Find where the given text appears and provide that cell's center as [X, Y] coordinate. 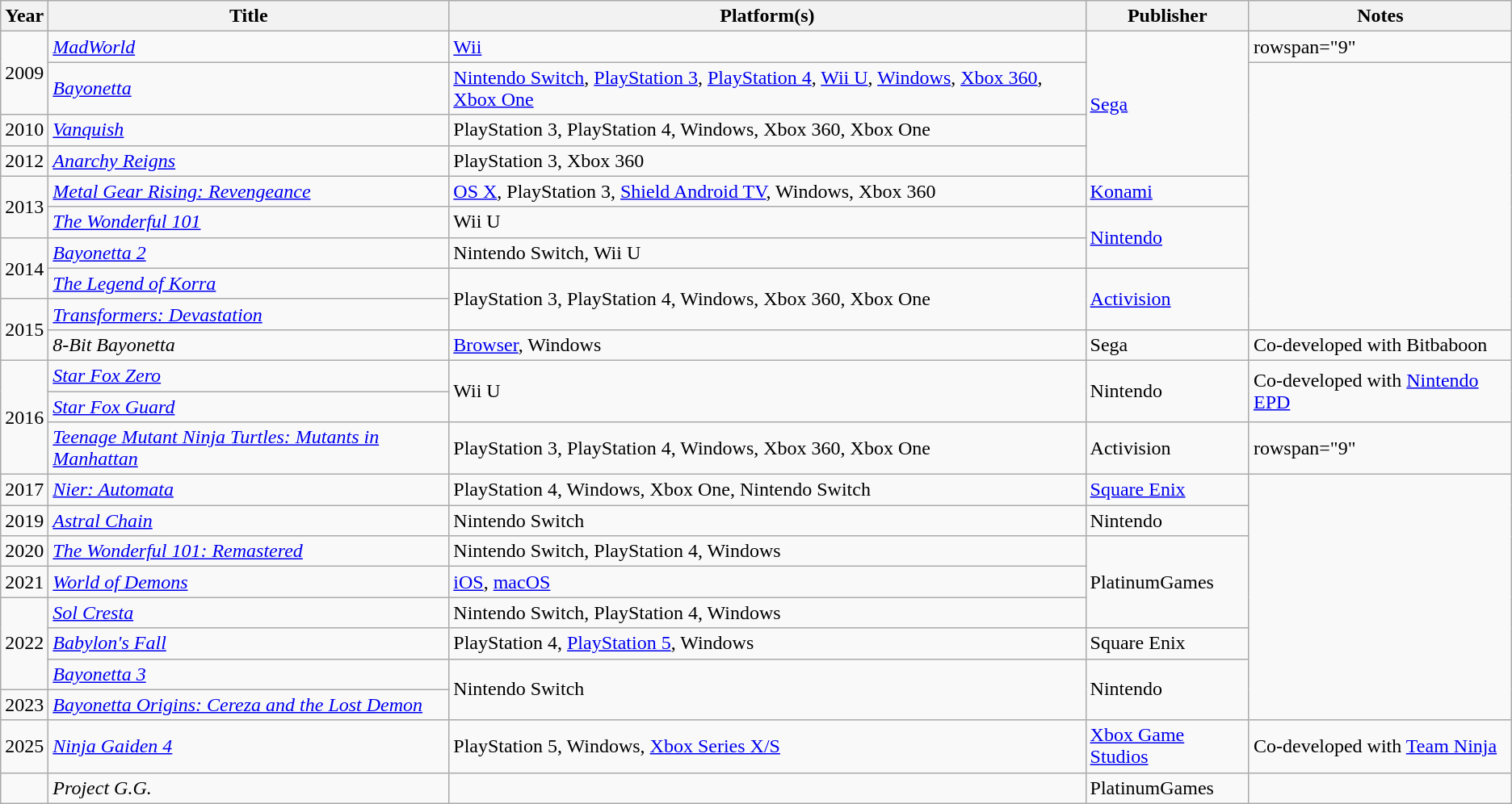
PlayStation 4, Windows, Xbox One, Nintendo Switch [767, 490]
Title [249, 16]
PlayStation 4, PlayStation 5, Windows [767, 643]
2010 [24, 130]
Co-developed with Nintendo EPD [1380, 391]
Star Fox Guard [249, 406]
Co-developed with Bitbaboon [1380, 345]
2017 [24, 490]
Star Fox Zero [249, 375]
iOS, macOS [767, 582]
Transformers: Devastation [249, 314]
Bayonetta Origins: Cereza and the Lost Demon [249, 705]
Year [24, 16]
Babylon's Fall [249, 643]
Co-developed with Team Ninja [1380, 746]
2020 [24, 551]
2009 [24, 73]
PlayStation 3, Xbox 360 [767, 161]
2014 [24, 268]
2015 [24, 329]
Publisher [1167, 16]
Nintendo Switch, PlayStation 3, PlayStation 4, Wii U, Windows, Xbox 360, Xbox One [767, 89]
Teenage Mutant Ninja Turtles: Mutants in Manhattan [249, 449]
Vanquish [249, 130]
MadWorld [249, 47]
2012 [24, 161]
Sol Cresta [249, 613]
8-Bit Bayonetta [249, 345]
PlayStation 5, Windows, Xbox Series X/S [767, 746]
Browser, Windows [767, 345]
Nintendo Switch, Wii U [767, 253]
2013 [24, 207]
Project G.G. [249, 788]
2021 [24, 582]
Wii [767, 47]
2025 [24, 746]
2023 [24, 705]
Bayonetta [249, 89]
Konami [1167, 191]
World of Demons [249, 582]
Ninja Gaiden 4 [249, 746]
Bayonetta 2 [249, 253]
OS X, PlayStation 3, Shield Android TV, Windows, Xbox 360 [767, 191]
Metal Gear Rising: Revengeance [249, 191]
Platform(s) [767, 16]
2016 [24, 417]
Xbox Game Studios [1167, 746]
The Wonderful 101 [249, 222]
2022 [24, 643]
The Wonderful 101: Remastered [249, 551]
Anarchy Reigns [249, 161]
Nier: Automata [249, 490]
The Legend of Korra [249, 283]
Bayonetta 3 [249, 674]
2019 [24, 521]
Notes [1380, 16]
Astral Chain [249, 521]
